Locate the cell with the specified text and output its [x, y] center coordinate. 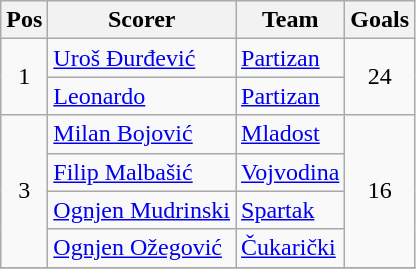
Uroš Đurđević [142, 58]
Milan Bojović [142, 134]
Scorer [142, 20]
Čukarički [290, 248]
Leonardo [142, 96]
3 [24, 191]
Ognjen Ožegović [142, 248]
16 [380, 191]
Team [290, 20]
24 [380, 77]
Ognjen Mudrinski [142, 210]
Vojvodina [290, 172]
Spartak [290, 210]
Mladost [290, 134]
Filip Malbašić [142, 172]
Goals [380, 20]
Pos [24, 20]
1 [24, 77]
